Search for the cell housing the specified text and yield its (X, Y) center coordinate. 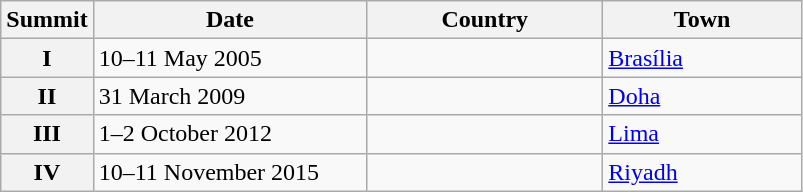
Riyadh (702, 172)
Date (230, 20)
Town (702, 20)
10–11 November 2015 (230, 172)
I (47, 58)
IV (47, 172)
1–2 October 2012 (230, 134)
II (47, 96)
Brasília (702, 58)
31 March 2009 (230, 96)
Lima (702, 134)
Summit (47, 20)
Doha (702, 96)
10–11 May 2005 (230, 58)
III (47, 134)
Country (485, 20)
